Detect which cell encompasses the target text, then output its [x, y] center coordinate. 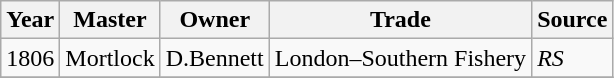
London–Southern Fishery [400, 58]
Trade [400, 20]
Owner [214, 20]
Year [30, 20]
1806 [30, 58]
Source [572, 20]
Master [110, 20]
RS [572, 58]
Mortlock [110, 58]
D.Bennett [214, 58]
